For the text-containing cell, return its midpoint in [X, Y] coordinate format. 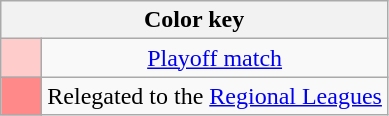
Color key [194, 20]
Relegated to the Regional Leagues [215, 96]
Playoff match [215, 58]
